Find where the given text appears and provide that cell's center as [x, y] coordinate. 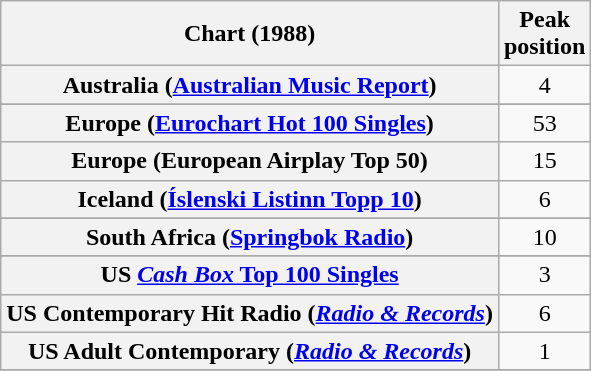
1 [544, 351]
4 [544, 85]
Chart (1988) [250, 34]
15 [544, 161]
Iceland (Íslenski Listinn Topp 10) [250, 199]
10 [544, 237]
Europe (European Airplay Top 50) [250, 161]
Europe (Eurochart Hot 100 Singles) [250, 123]
South Africa (Springbok Radio) [250, 237]
3 [544, 275]
Australia (Australian Music Report) [250, 85]
53 [544, 123]
US Contemporary Hit Radio (Radio & Records) [250, 313]
US Cash Box Top 100 Singles [250, 275]
Peakposition [544, 34]
US Adult Contemporary (Radio & Records) [250, 351]
